Search for the cell housing the specified text and yield its [X, Y] center coordinate. 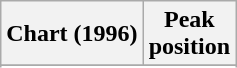
Chart (1996) [72, 34]
Peakposition [189, 34]
